Scan for the cell matching the given text and deliver its (x, y) coordinate at center. 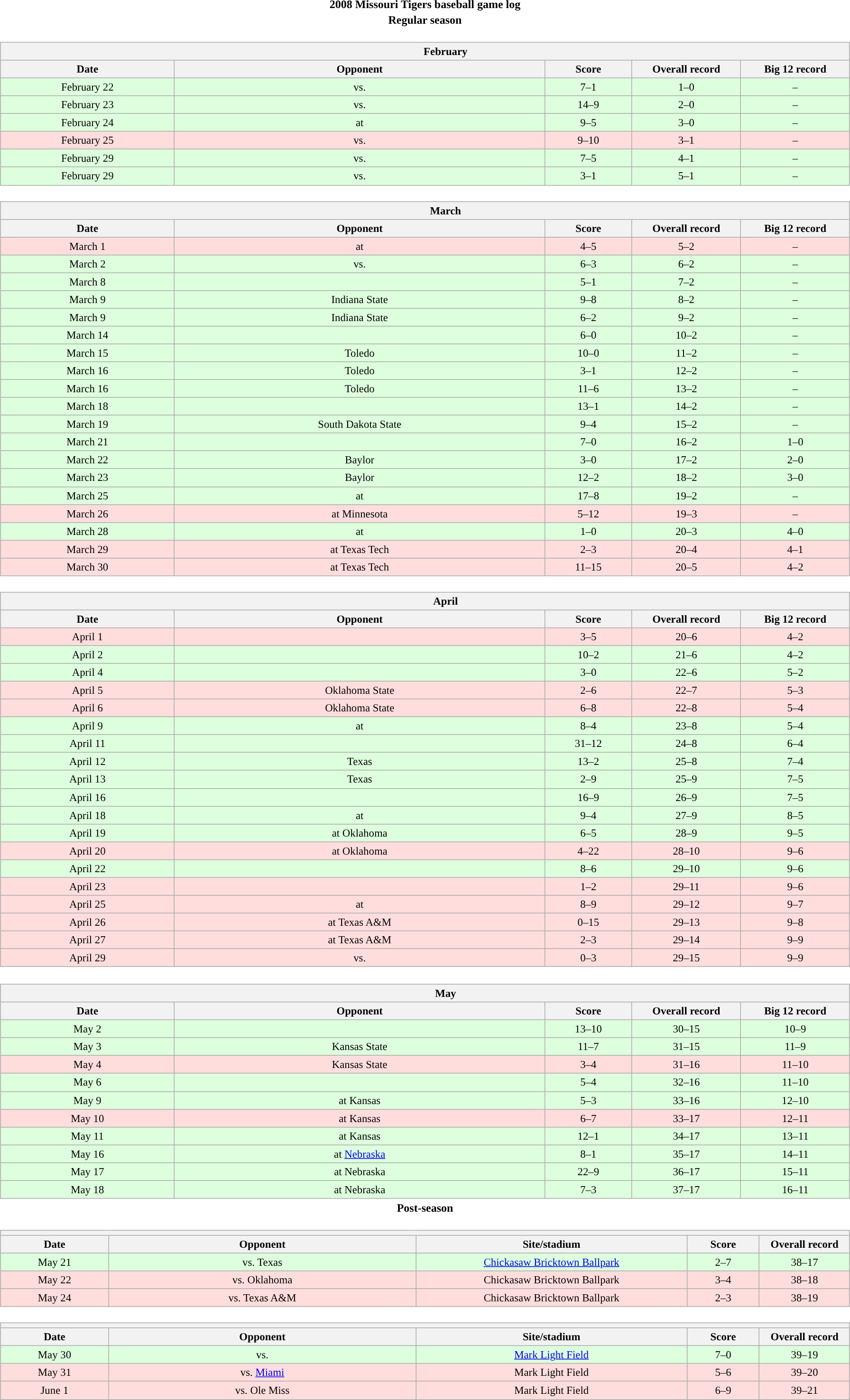
29–11 (686, 886)
11–6 (588, 388)
8–2 (686, 299)
April 20 (87, 851)
South Dakota State (360, 424)
vs. Oklahoma (262, 1280)
23–8 (686, 726)
27–9 (686, 815)
9–2 (686, 317)
26–9 (686, 797)
21–6 (686, 654)
May 31 (55, 1372)
31–15 (686, 1047)
February 22 (87, 87)
20–5 (686, 567)
10–0 (588, 353)
16–2 (686, 442)
May 2 (87, 1029)
April 4 (87, 672)
April 18 (87, 815)
29–14 (686, 940)
May 11 (87, 1136)
22–8 (686, 708)
March 22 (87, 460)
April 22 (87, 868)
March 14 (87, 335)
March 2 (87, 264)
14–2 (686, 406)
April 2 (87, 654)
14–9 (588, 105)
March 23 (87, 478)
7–3 (588, 1189)
April 26 (87, 922)
12–1 (588, 1136)
25–9 (686, 779)
April 29 (87, 958)
32–16 (686, 1082)
19–3 (686, 514)
10–9 (795, 1029)
39–19 (804, 1355)
11–15 (588, 567)
vs. Miami (262, 1372)
38–19 (804, 1298)
7–2 (686, 282)
vs. Texas A&M (262, 1298)
April 27 (87, 940)
May 24 (55, 1298)
February 24 (87, 123)
13–10 (588, 1029)
37–17 (686, 1189)
4–0 (795, 531)
38–18 (804, 1280)
16–9 (588, 797)
11–7 (588, 1047)
May 18 (87, 1189)
April 9 (87, 726)
12–11 (795, 1118)
April 13 (87, 779)
6–3 (588, 264)
March 29 (87, 549)
May 10 (87, 1118)
7–1 (588, 87)
May 30 (55, 1355)
May 6 (87, 1082)
8–5 (795, 815)
vs. Texas (262, 1262)
17–2 (686, 460)
6–8 (588, 708)
9–7 (795, 904)
April 12 (87, 762)
6–7 (588, 1118)
February 25 (87, 140)
33–17 (686, 1118)
8–1 (588, 1154)
20–6 (686, 637)
May 4 (87, 1065)
22–7 (686, 690)
2–9 (588, 779)
May 21 (55, 1262)
March 18 (87, 406)
22–9 (588, 1171)
March 25 (87, 496)
20–3 (686, 531)
May 17 (87, 1171)
May (425, 993)
2–7 (723, 1262)
31–12 (588, 744)
16–11 (795, 1189)
20–4 (686, 549)
29–12 (686, 904)
3–5 (588, 637)
28–9 (686, 833)
April 6 (87, 708)
6–5 (588, 833)
April (425, 601)
36–17 (686, 1171)
17–8 (588, 496)
12–10 (795, 1100)
5–6 (723, 1372)
March 30 (87, 567)
9–10 (588, 140)
33–16 (686, 1100)
May 3 (87, 1047)
April 25 (87, 904)
25–8 (686, 762)
June 1 (55, 1391)
February 23 (87, 105)
April 1 (87, 637)
29–15 (686, 958)
29–10 (686, 868)
14–11 (795, 1154)
March 21 (87, 442)
February (425, 51)
6–0 (588, 335)
4–22 (588, 851)
April 19 (87, 833)
13–1 (588, 406)
6–4 (795, 744)
28–10 (686, 851)
30–15 (686, 1029)
May 9 (87, 1100)
March (425, 210)
18–2 (686, 478)
March 28 (87, 531)
March 19 (87, 424)
March 26 (87, 514)
11–2 (686, 353)
8–6 (588, 868)
7–4 (795, 762)
April 16 (87, 797)
19–2 (686, 496)
5–12 (588, 514)
April 23 (87, 886)
April 5 (87, 690)
March 8 (87, 282)
at Minnesota (360, 514)
1–2 (588, 886)
0–15 (588, 922)
2–6 (588, 690)
39–21 (804, 1391)
6–9 (723, 1391)
8–4 (588, 726)
13–11 (795, 1136)
24–8 (686, 744)
0–3 (588, 958)
29–13 (686, 922)
15–2 (686, 424)
May 22 (55, 1280)
4–5 (588, 246)
35–17 (686, 1154)
March 1 (87, 246)
May 16 (87, 1154)
31–16 (686, 1065)
15–11 (795, 1171)
11–9 (795, 1047)
39–20 (804, 1372)
34–17 (686, 1136)
April 11 (87, 744)
8–9 (588, 904)
38–17 (804, 1262)
March 15 (87, 353)
22–6 (686, 672)
vs. Ole Miss (262, 1391)
